Find where the given text appears and provide that cell's center as [x, y] coordinate. 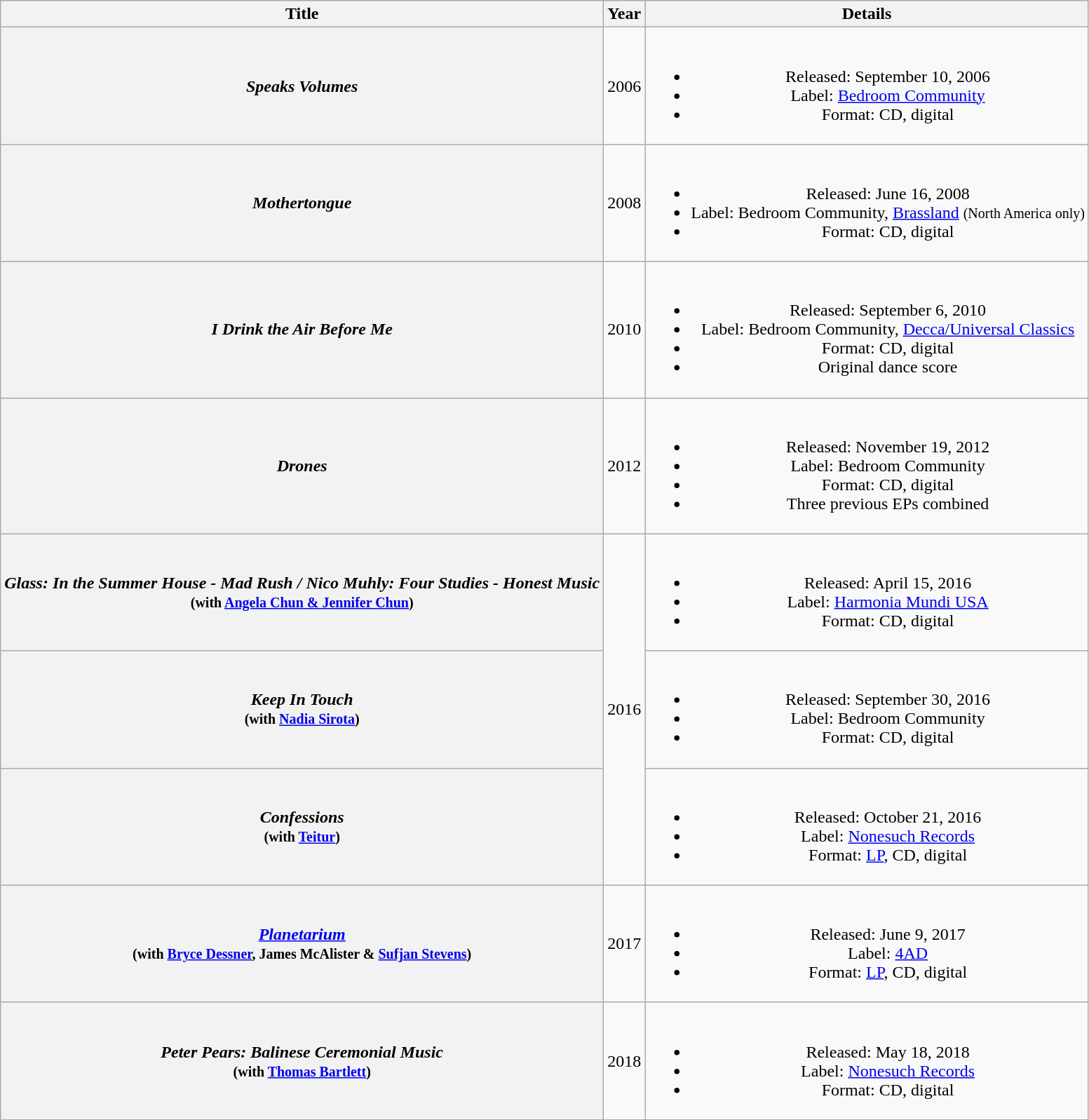
2012 [624, 466]
Title [302, 14]
Released: May 18, 2018Label: Nonesuch RecordsFormat: CD, digital [867, 1060]
2006 [624, 86]
Released: November 19, 2012Label: Bedroom CommunityFormat: CD, digitalThree previous EPs combined [867, 466]
2018 [624, 1060]
Released: April 15, 2016Label: Harmonia Mundi USAFormat: CD, digital [867, 592]
2010 [624, 330]
Planetarium(with Bryce Dessner, James McAlister & Sufjan Stevens) [302, 944]
2017 [624, 944]
I Drink the Air Before Me [302, 330]
Released: June 16, 2008Label: Bedroom Community, Brassland (North America only)Format: CD, digital [867, 203]
Released: September 6, 2010Label: Bedroom Community, Decca/Universal ClassicsFormat: CD, digitalOriginal dance score [867, 330]
2016 [624, 710]
2008 [624, 203]
Released: September 30, 2016Label: Bedroom CommunityFormat: CD, digital [867, 710]
Keep In Touch(with Nadia Sirota) [302, 710]
Peter Pears: Balinese Ceremonial Music(with Thomas Bartlett) [302, 1060]
Confessions(with Teitur) [302, 826]
Details [867, 14]
Released: June 9, 2017Label: 4ADFormat: LP, CD, digital [867, 944]
Year [624, 14]
Released: September 10, 2006Label: Bedroom CommunityFormat: CD, digital [867, 86]
Glass: In the Summer House - Mad Rush / Nico Muhly: Four Studies - Honest Music(with Angela Chun & Jennifer Chun) [302, 592]
Speaks Volumes [302, 86]
Released: October 21, 2016Label: Nonesuch RecordsFormat: LP, CD, digital [867, 826]
Mothertongue [302, 203]
Drones [302, 466]
